Capture the cell that displays the provided text and extract its [X, Y] central coordinate. 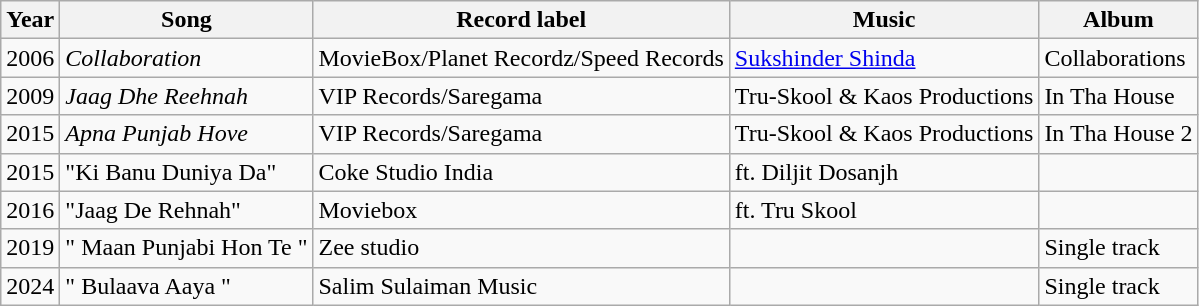
Album [1118, 20]
Music [884, 20]
2006 [30, 58]
" Bulaava Aaya " [186, 286]
ft. Diljit Dosanjh [884, 172]
MovieBox/Planet Recordz/Speed Records [521, 58]
2016 [30, 210]
Collaboration [186, 58]
Sukshinder Shinda [884, 58]
Apna Punjab Hove [186, 134]
Coke Studio India [521, 172]
" Maan Punjabi Hon Te " [186, 248]
Song [186, 20]
2019 [30, 248]
In Tha House 2 [1118, 134]
Collaborations [1118, 58]
"Jaag De Rehnah" [186, 210]
Salim Sulaiman Music [521, 286]
Moviebox [521, 210]
2009 [30, 96]
"Ki Banu Duniya Da" [186, 172]
Record label [521, 20]
ft. Tru Skool [884, 210]
Jaag Dhe Reehnah [186, 96]
Year [30, 20]
Zee studio [521, 248]
In Tha House [1118, 96]
2024 [30, 286]
